Capture the cell that displays the provided text and extract its [x, y] central coordinate. 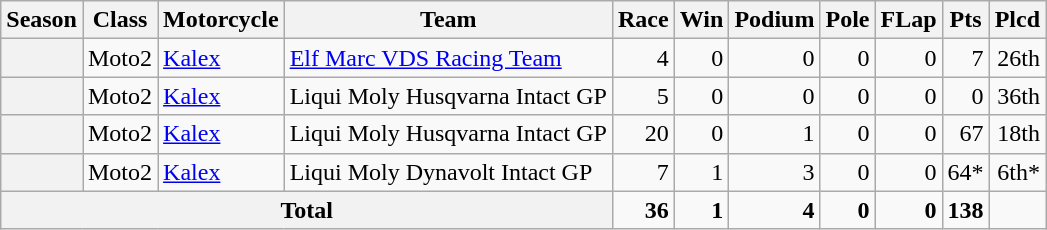
18th [1017, 134]
138 [966, 210]
Elf Marc VDS Racing Team [448, 58]
Total [307, 210]
Race [643, 20]
36th [1017, 96]
Plcd [1017, 20]
5 [643, 96]
Motorcycle [222, 20]
Win [702, 20]
Podium [774, 20]
3 [774, 172]
6th* [1017, 172]
Class [120, 20]
Team [448, 20]
Pts [966, 20]
36 [643, 210]
64* [966, 172]
Liqui Moly Dynavolt Intact GP [448, 172]
67 [966, 134]
Pole [848, 20]
Season [42, 20]
26th [1017, 58]
FLap [908, 20]
20 [643, 134]
